Identify which cell holds the provided text, then report its [X, Y] central coordinate. 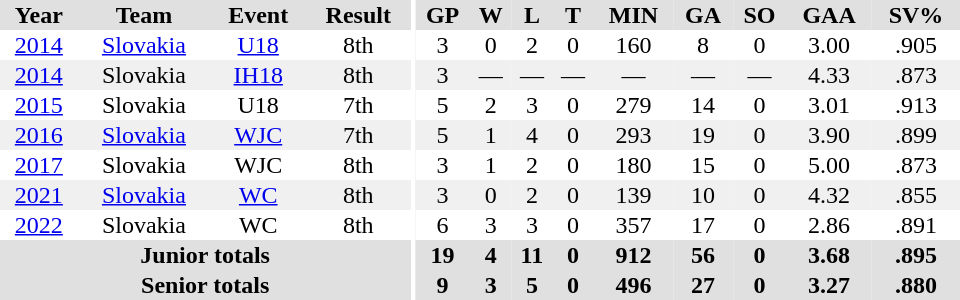
Event [258, 15]
496 [634, 285]
.899 [916, 135]
.913 [916, 105]
Senior totals [205, 285]
.855 [916, 195]
3.68 [829, 255]
27 [702, 285]
180 [634, 165]
2015 [39, 105]
2022 [39, 225]
3.00 [829, 45]
Result [358, 15]
SV% [916, 15]
.895 [916, 255]
L [532, 15]
8 [702, 45]
3.01 [829, 105]
Junior totals [205, 255]
Team [144, 15]
357 [634, 225]
4.33 [829, 75]
10 [702, 195]
139 [634, 195]
293 [634, 135]
2021 [39, 195]
17 [702, 225]
2016 [39, 135]
3.90 [829, 135]
.880 [916, 285]
3.27 [829, 285]
W [490, 15]
14 [702, 105]
6 [442, 225]
GAA [829, 15]
T [574, 15]
9 [442, 285]
912 [634, 255]
.891 [916, 225]
.905 [916, 45]
279 [634, 105]
56 [702, 255]
IH18 [258, 75]
160 [634, 45]
11 [532, 255]
GA [702, 15]
2.86 [829, 225]
Year [39, 15]
SO [760, 15]
2017 [39, 165]
15 [702, 165]
GP [442, 15]
4.32 [829, 195]
5.00 [829, 165]
MIN [634, 15]
